Find where the given text appears and provide that cell's center as [X, Y] coordinate. 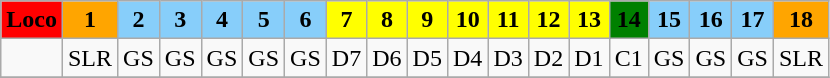
3 [180, 20]
D1 [589, 58]
D3 [508, 58]
D5 [427, 58]
1 [90, 20]
2 [139, 20]
6 [306, 20]
D6 [387, 58]
18 [800, 20]
C1 [628, 58]
8 [387, 20]
4 [222, 20]
D2 [548, 58]
9 [427, 20]
13 [589, 20]
16 [711, 20]
Loco [32, 20]
15 [669, 20]
17 [753, 20]
11 [508, 20]
5 [264, 20]
7 [346, 20]
D4 [467, 58]
D7 [346, 58]
10 [467, 20]
14 [628, 20]
12 [548, 20]
